Output the (X, Y) coordinate of the center of the cell containing the given text.  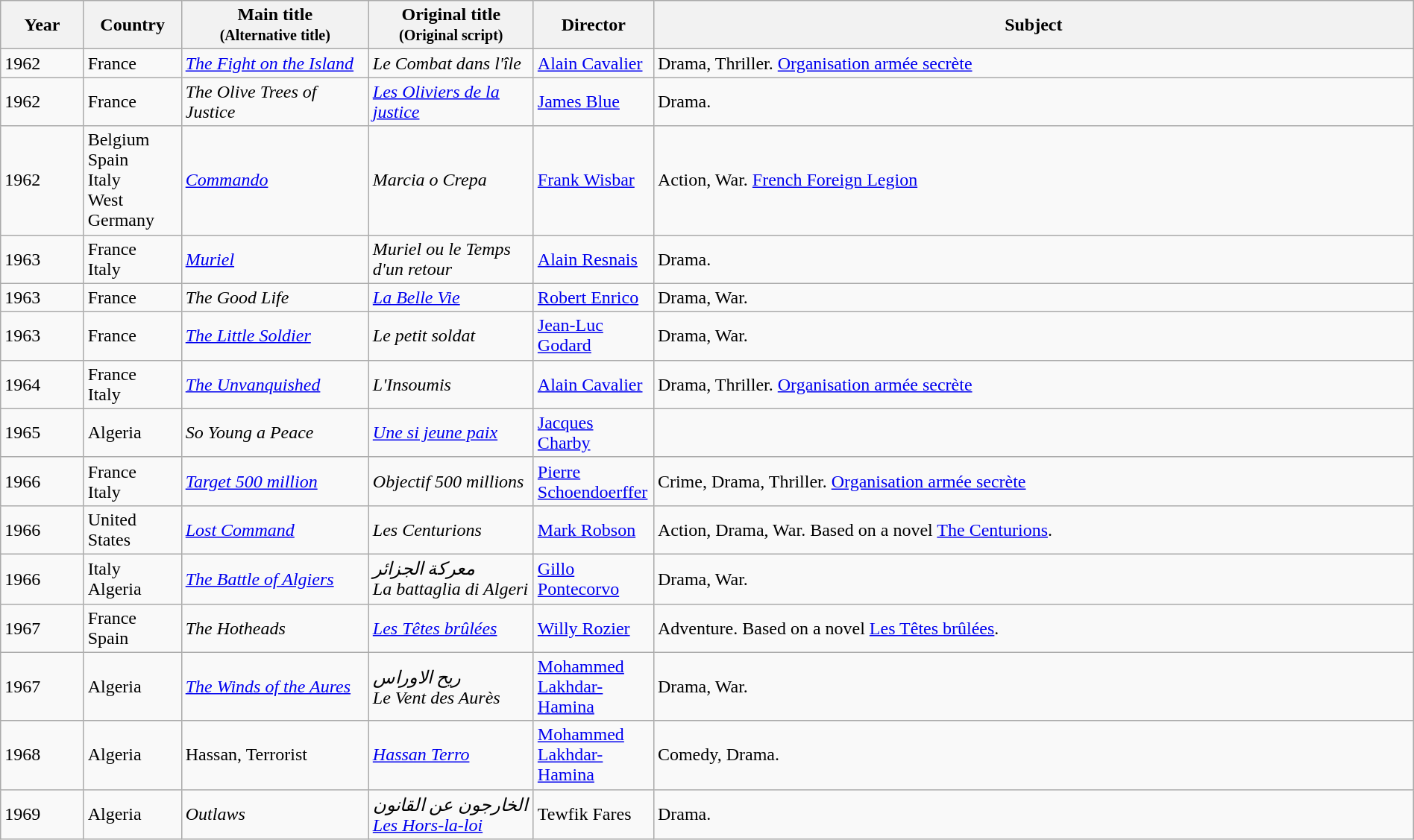
Action, Drama, War. Based on a novel The Centurions. (1034, 529)
Une si jeune paix (450, 432)
Director (594, 25)
The Winds of the Aures (274, 686)
Muriel ou le Temps d'un retour (450, 259)
Willy Rozier (594, 628)
Mark Robson (594, 529)
The Unvanquished (274, 385)
Hassan Terro (450, 755)
الخارجون عن القانونLes Hors-la-loi (450, 814)
Les Centurions (450, 529)
Les Têtes brûlées (450, 628)
ItalyAlgeria (133, 578)
United States (133, 529)
The Olive Trees of Justice (274, 101)
Original title(Original script) (450, 25)
Crime, Drama, Thriller. Organisation armée secrète (1034, 481)
Outlaws (274, 814)
Marcia o Crepa (450, 180)
Pierre Schoendoerffer (594, 481)
BelgiumSpainItalyWest Germany (133, 180)
Year (42, 25)
Objectif 500 millions (450, 481)
Les Oliviers de la justice (450, 101)
Frank Wisbar (594, 180)
Alain Resnais (594, 259)
The Good Life (274, 297)
Target 500 million (274, 481)
Commando (274, 180)
L'Insoumis (450, 385)
Muriel (274, 259)
1964 (42, 385)
Action, War. French Foreign Legion (1034, 180)
Adventure. Based on a novel Les Têtes brûlées. (1034, 628)
The Little Soldier (274, 335)
Gillo Pontecorvo (594, 578)
Tewfik Fares (594, 814)
معركة الجزائرLa battaglia di Algeri (450, 578)
The Hotheads (274, 628)
Le Combat dans l'île (450, 63)
1965 (42, 432)
Hassan, Terrorist (274, 755)
Le petit soldat (450, 335)
La Belle Vie (450, 297)
Robert Enrico (594, 297)
Comedy, Drama. (1034, 755)
James Blue (594, 101)
Subject (1034, 25)
Lost Command (274, 529)
Jacques Charby (594, 432)
1969 (42, 814)
The Fight on the Island (274, 63)
1968 (42, 755)
Jean-Luc Godard (594, 335)
Country (133, 25)
Main title(Alternative title) (274, 25)
FranceSpain (133, 628)
The Battle of Algiers (274, 578)
So Young a Peace (274, 432)
ريح الاوراسLe Vent des Aurès (450, 686)
